Provide the (x, y) coordinate of the cell's center where the given text is located.  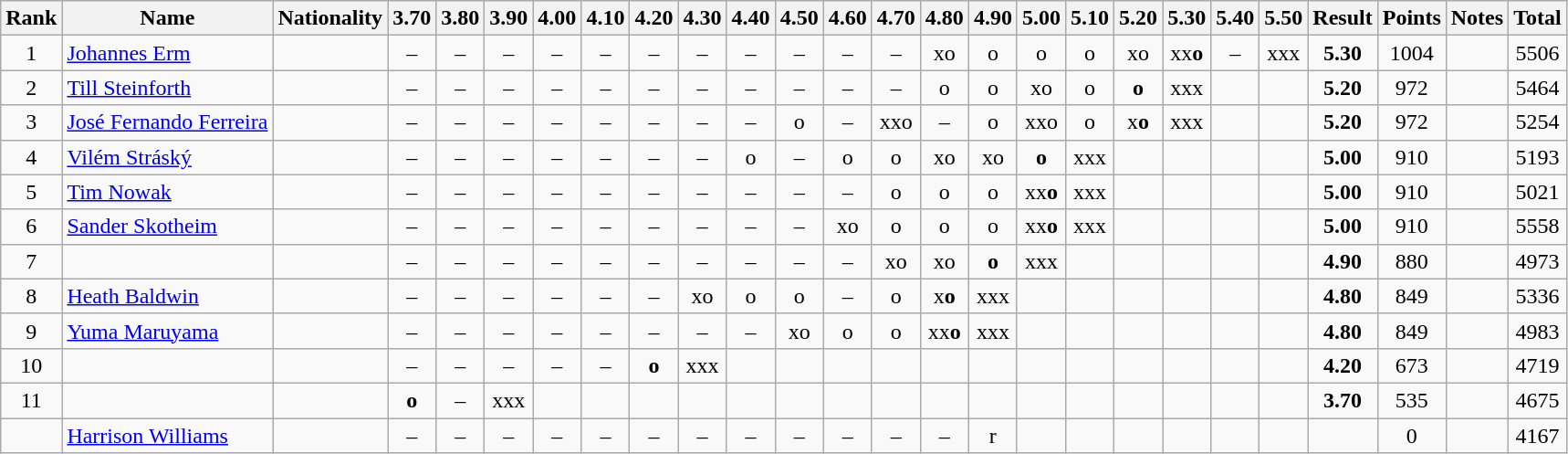
4.30 (703, 18)
5558 (1538, 227)
4 (31, 157)
4719 (1538, 365)
4.40 (750, 18)
5.10 (1090, 18)
Name (168, 18)
3.80 (460, 18)
4167 (1538, 436)
6 (31, 227)
5506 (1538, 53)
3.90 (509, 18)
535 (1411, 400)
7 (31, 261)
2 (31, 88)
Points (1411, 18)
José Fernando Ferreira (168, 122)
Total (1538, 18)
673 (1411, 365)
4983 (1538, 331)
Nationality (330, 18)
4.10 (606, 18)
1004 (1411, 53)
4973 (1538, 261)
5336 (1538, 296)
10 (31, 365)
8 (31, 296)
Till Steinforth (168, 88)
4.00 (557, 18)
Harrison Williams (168, 436)
4.70 (896, 18)
4.50 (800, 18)
11 (31, 400)
Rank (31, 18)
Johannes Erm (168, 53)
4.60 (847, 18)
r (993, 436)
5464 (1538, 88)
Yuma Maruyama (168, 331)
Sander Skotheim (168, 227)
Vilém Stráský (168, 157)
880 (1411, 261)
5193 (1538, 157)
5021 (1538, 192)
0 (1411, 436)
1 (31, 53)
5.50 (1283, 18)
Tim Nowak (168, 192)
4675 (1538, 400)
9 (31, 331)
5.40 (1236, 18)
Result (1343, 18)
5 (31, 192)
3 (31, 122)
Notes (1477, 18)
Heath Baldwin (168, 296)
5254 (1538, 122)
